Find where the given text appears and provide that cell's center as (x, y) coordinate. 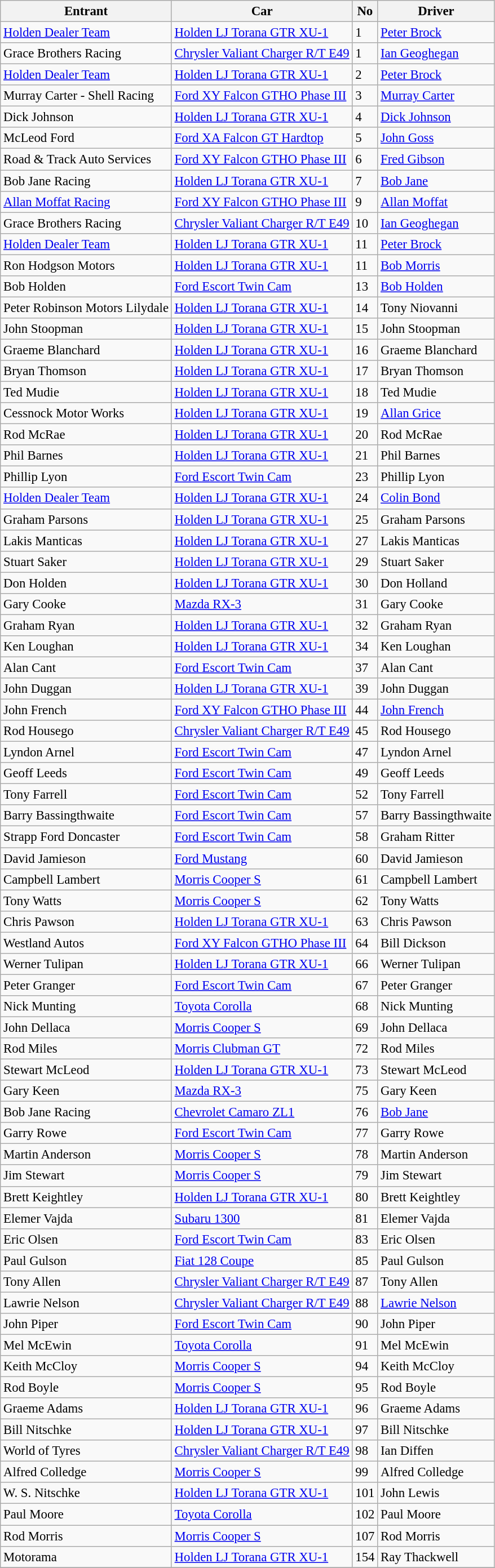
63 (365, 921)
14 (365, 308)
Bob Morris (436, 265)
45 (365, 731)
52 (365, 795)
34 (365, 647)
7 (365, 181)
Fred Gibson (436, 159)
Allan Grice (436, 413)
Colin Bond (436, 498)
69 (365, 1027)
Strapp Ford Doncaster (86, 837)
97 (365, 1430)
Allan Moffat (436, 202)
Graham Ritter (436, 837)
Don Holland (436, 583)
62 (365, 901)
Driver (436, 11)
John Lewis (436, 1493)
Peter Robinson Motors Lilydale (86, 308)
99 (365, 1472)
83 (365, 1239)
60 (365, 858)
Murray Carter (436, 96)
9 (365, 202)
80 (365, 1197)
Chevrolet Camaro ZL1 (262, 1112)
Bill Dickson (436, 943)
Subaru 1300 (262, 1218)
88 (365, 1303)
Don Holden (86, 583)
95 (365, 1388)
81 (365, 1218)
Entrant (86, 11)
64 (365, 943)
John Goss (436, 138)
73 (365, 1070)
154 (365, 1557)
76 (365, 1112)
37 (365, 667)
Ian Diffen (436, 1451)
44 (365, 710)
Allan Moffat Racing (86, 202)
5 (365, 138)
Ray Thackwell (436, 1557)
McLeod Ford (86, 138)
Cessnock Motor Works (86, 413)
47 (365, 752)
49 (365, 773)
Ford XA Falcon GT Hardtop (262, 138)
Car (262, 11)
15 (365, 329)
57 (365, 816)
58 (365, 837)
24 (365, 498)
98 (365, 1451)
W. S. Nitschke (86, 1493)
85 (365, 1260)
20 (365, 435)
101 (365, 1493)
27 (365, 541)
61 (365, 879)
No (365, 11)
78 (365, 1155)
Ron Hodgson Motors (86, 265)
107 (365, 1536)
90 (365, 1324)
66 (365, 964)
2 (365, 75)
31 (365, 604)
102 (365, 1514)
Murray Carter - Shell Racing (86, 96)
13 (365, 287)
32 (365, 625)
Tony Niovanni (436, 308)
Fiat 128 Coupe (262, 1260)
6 (365, 159)
96 (365, 1409)
3 (365, 96)
17 (365, 371)
19 (365, 413)
21 (365, 456)
87 (365, 1282)
Motorama (86, 1557)
Morris Clubman GT (262, 1049)
10 (365, 223)
25 (365, 519)
94 (365, 1366)
79 (365, 1176)
29 (365, 562)
77 (365, 1133)
75 (365, 1091)
Ford Mustang (262, 858)
68 (365, 1006)
16 (365, 350)
Road & Track Auto Services (86, 159)
67 (365, 985)
Westland Autos (86, 943)
4 (365, 117)
30 (365, 583)
18 (365, 393)
23 (365, 477)
91 (365, 1345)
World of Tyres (86, 1451)
39 (365, 689)
72 (365, 1049)
